Pinpoint the cell where the given text exists, returning its [x, y] midpoint coordinate. 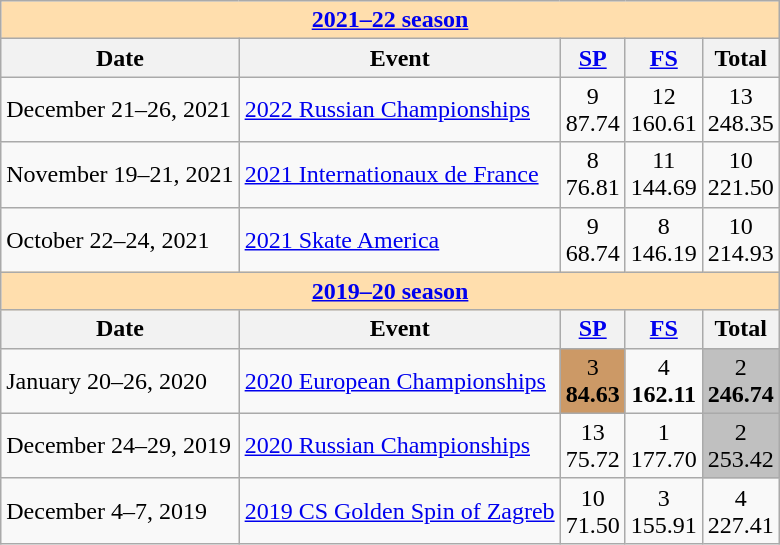
13 75.72 [592, 446]
2 246.74 [740, 380]
2019–20 season [390, 291]
9 87.74 [592, 110]
2020 European Championships [400, 380]
13 248.35 [740, 110]
11 144.69 [664, 174]
2020 Russian Championships [400, 446]
November 19–21, 2021 [120, 174]
10 214.93 [740, 240]
3 155.91 [664, 510]
2 253.42 [740, 446]
2021–22 season [390, 20]
8 76.81 [592, 174]
2019 CS Golden Spin of Zagreb [400, 510]
January 20–26, 2020 [120, 380]
October 22–24, 2021 [120, 240]
9 68.74 [592, 240]
4 162.11 [664, 380]
4 227.41 [740, 510]
December 21–26, 2021 [120, 110]
December 4–7, 2019 [120, 510]
8 146.19 [664, 240]
2021 Internationaux de France [400, 174]
12 160.61 [664, 110]
10 221.50 [740, 174]
10 71.50 [592, 510]
1 177.70 [664, 446]
3 84.63 [592, 380]
2021 Skate America [400, 240]
December 24–29, 2019 [120, 446]
2022 Russian Championships [400, 110]
